Locate the cell with the specified text and output its (X, Y) center coordinate. 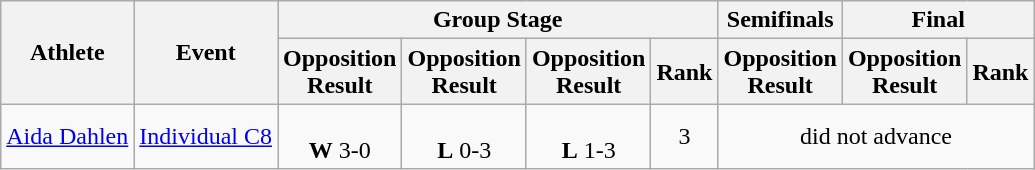
W 3-0 (340, 136)
Group Stage (498, 20)
Athlete (68, 52)
L 0-3 (464, 136)
3 (684, 136)
Aida Dahlen (68, 136)
Final (938, 20)
L 1-3 (588, 136)
did not advance (876, 136)
Event (206, 52)
Semifinals (780, 20)
Individual C8 (206, 136)
